Return the [X, Y] coordinate for the center point of the cell that contains the specified text.  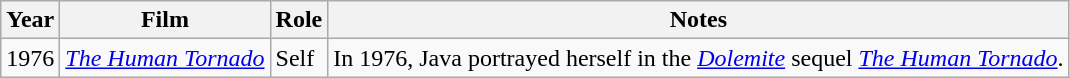
Film [165, 20]
1976 [30, 58]
Year [30, 20]
Role [299, 20]
Notes [698, 20]
Self [299, 58]
In 1976, Java portrayed herself in the Dolemite sequel The Human Tornado. [698, 58]
The Human Tornado [165, 58]
